Scan for the cell matching the given text and deliver its (x, y) coordinate at center. 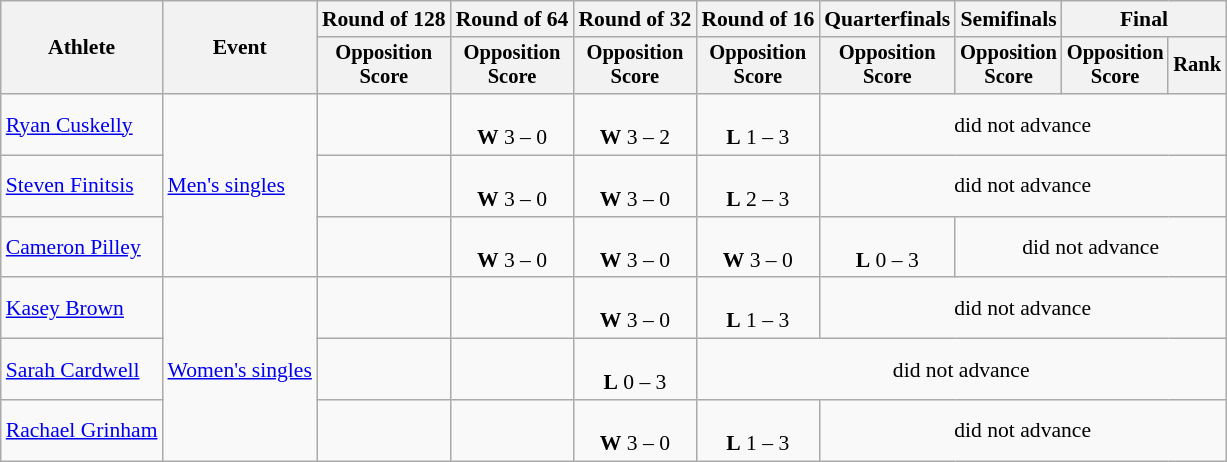
Round of 16 (758, 19)
Event (240, 48)
Ryan Cuskelly (82, 124)
Rachael Grinham (82, 430)
Sarah Cardwell (82, 370)
Round of 128 (384, 19)
Round of 32 (634, 19)
Women's singles (240, 370)
Round of 64 (512, 19)
Final (1144, 19)
Kasey Brown (82, 308)
Athlete (82, 48)
Steven Finitsis (82, 186)
Rank (1197, 66)
Cameron Pilley (82, 248)
Men's singles (240, 186)
Semifinals (1008, 19)
W 3 – 2 (634, 124)
L 2 – 3 (758, 186)
Quarterfinals (887, 19)
